Search for the cell housing the specified text and yield its [X, Y] center coordinate. 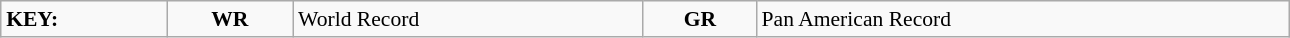
WR [230, 19]
GR [700, 19]
World Record [468, 19]
Pan American Record [1023, 19]
KEY: [84, 19]
